Locate the cell with the specified text and output its (X, Y) center coordinate. 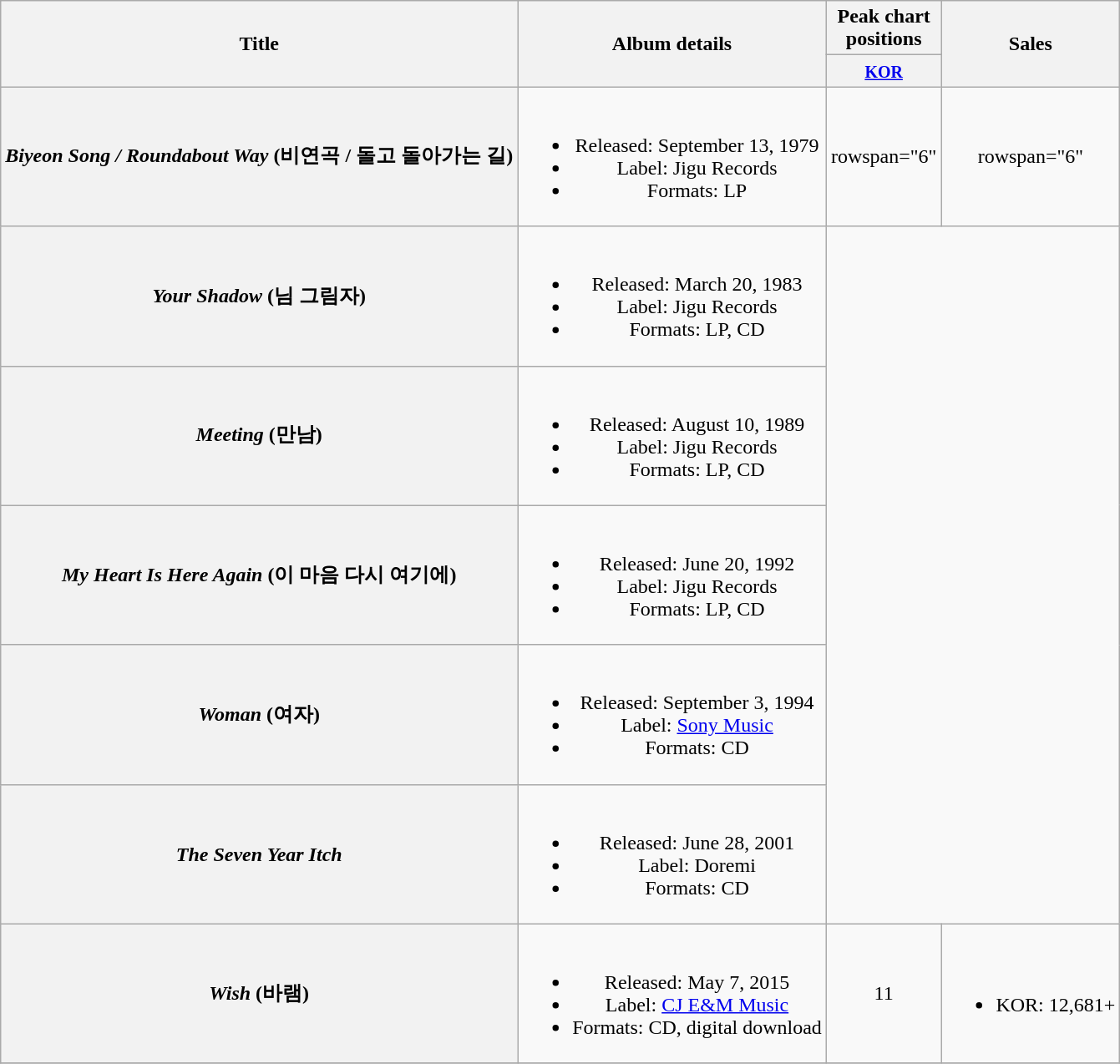
Released: June 28, 2001Label: DoremiFormats: CD (672, 854)
Your Shadow (님 그림자) (259, 296)
The Seven Year Itch (259, 854)
Woman (여자) (259, 715)
Wish (바램) (259, 994)
Sales (1031, 43)
Peak chart positions (884, 28)
Released: September 3, 1994Label: Sony MusicFormats: CD (672, 715)
Released: September 13, 1979Label: Jigu RecordsFormats: LP (672, 157)
11 (884, 994)
Album details (672, 43)
Released: May 7, 2015Label: CJ E&M MusicFormats: CD, digital download (672, 994)
KOR (884, 71)
Released: March 20, 1983Label: Jigu RecordsFormats: LP, CD (672, 296)
Meeting (만남) (259, 436)
Biyeon Song / Roundabout Way (비연곡 / 돌고 돌아가는 길) (259, 157)
Released: June 20, 1992Label: Jigu RecordsFormats: LP, CD (672, 575)
My Heart Is Here Again (이 마음 다시 여기에) (259, 575)
KOR: 12,681+ (1031, 994)
Title (259, 43)
Released: August 10, 1989Label: Jigu RecordsFormats: LP, CD (672, 436)
